Determine the [x, y] coordinate at the center of the cell enclosing the given text.  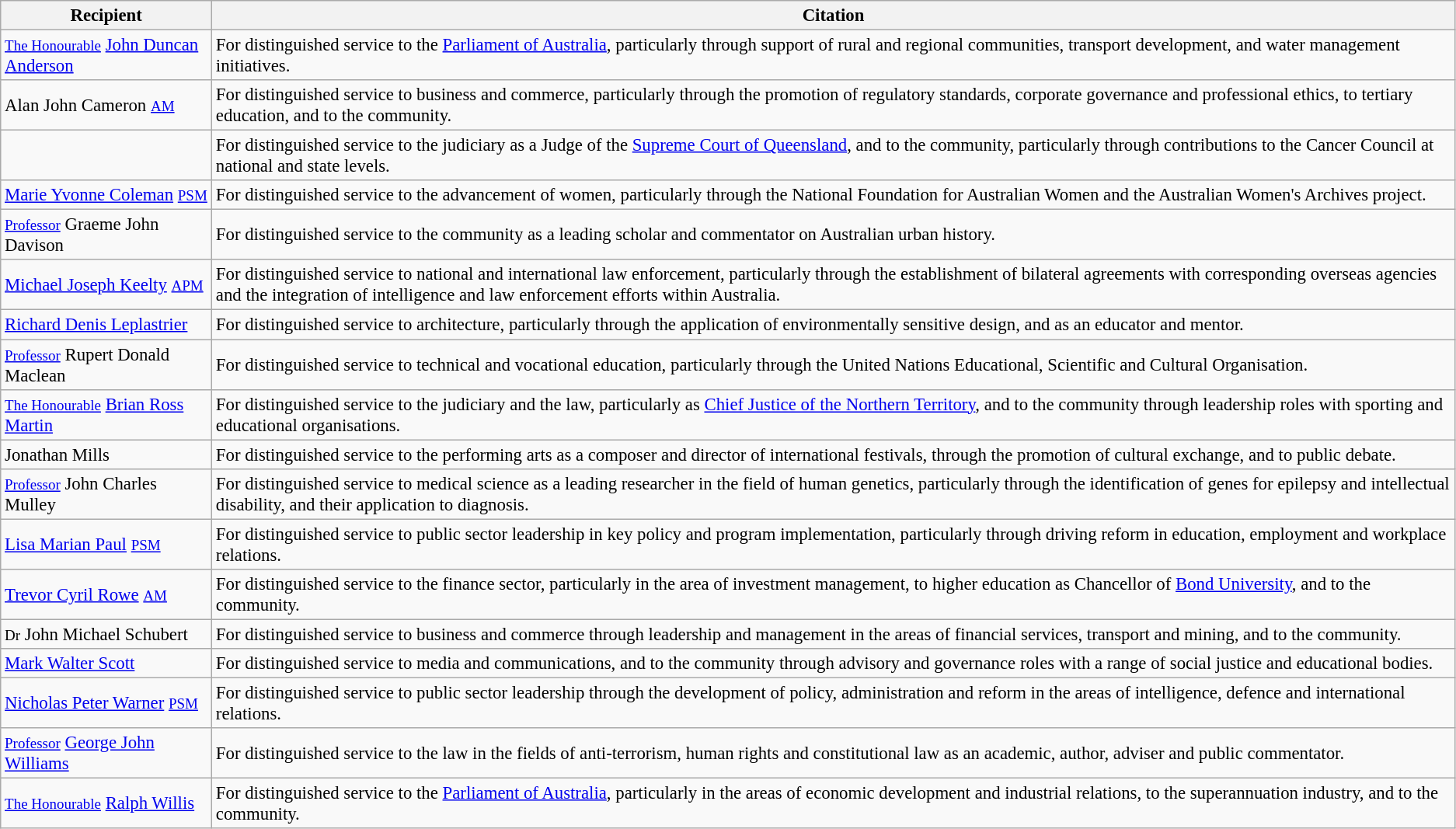
Citation [834, 16]
The Honourable Ralph Willis [106, 803]
Richard Denis Leplastrier [106, 325]
Alan John Cameron AM [106, 106]
Lisa Marian Paul PSM [106, 544]
Nicholas Peter Warner PSM [106, 702]
Professor George John Williams [106, 754]
Recipient [106, 16]
Dr John Michael Schubert [106, 634]
Professor Rupert Donald Maclean [106, 365]
Marie Yvonne Coleman PSM [106, 195]
Professor Graeme John Davison [106, 235]
For distinguished service to architecture, particularly through the application of environmentally sensitive design, and as an educator and mentor. [834, 325]
Trevor Cyril Rowe AM [106, 595]
Jonathan Mills [106, 455]
Professor John Charles Mulley [106, 494]
For distinguished service to the community as a leading scholar and commentator on Australian urban history. [834, 235]
The Honourable John Duncan Anderson [106, 56]
Mark Walter Scott [106, 664]
Michael Joseph Keelty APM [106, 284]
The Honourable Brian Ross Martin [106, 415]
